Determine the [X, Y] coordinate at the center of the cell enclosing the given text.  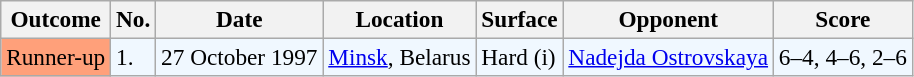
Opponent [668, 19]
Minsk, Belarus [400, 57]
Nadejda Ostrovskaya [668, 57]
1. [134, 57]
No. [134, 19]
Outcome [56, 19]
Hard (i) [520, 57]
Surface [520, 19]
Date [240, 19]
Location [400, 19]
Score [842, 19]
6–4, 4–6, 2–6 [842, 57]
Runner-up [56, 57]
27 October 1997 [240, 57]
